Search for the cell housing the specified text and yield its (x, y) center coordinate. 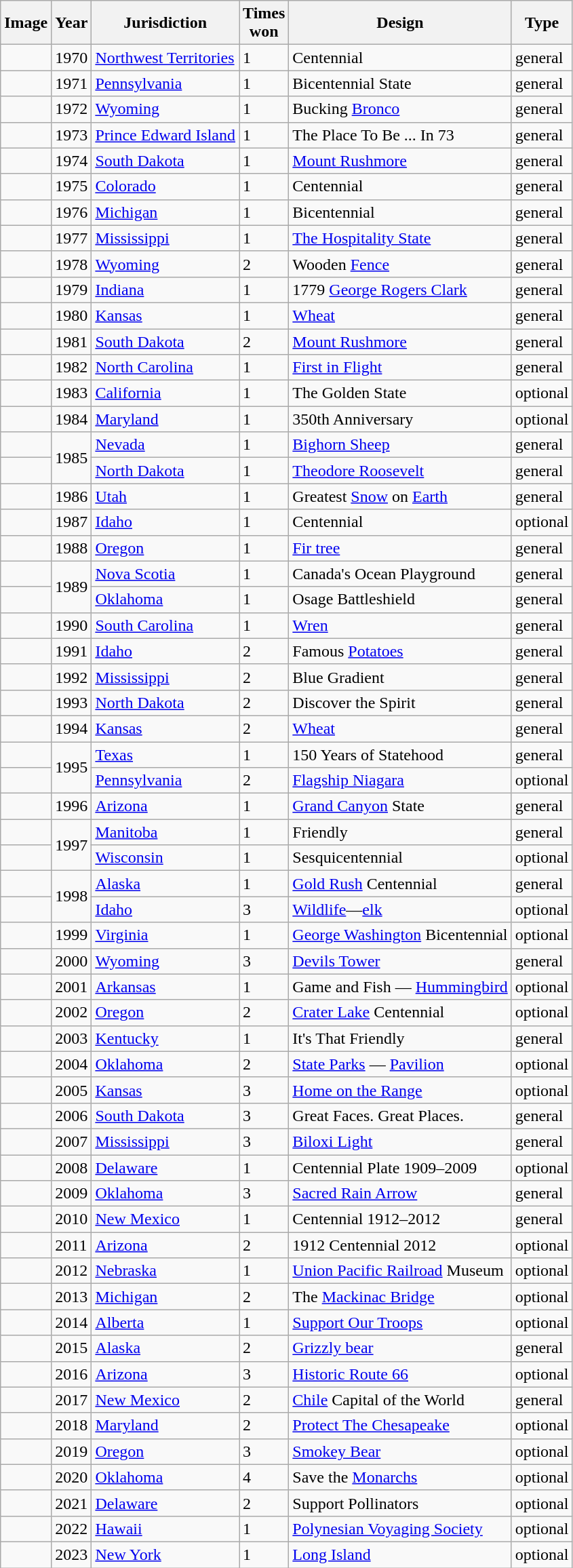
1992 (72, 677)
The Place To Be ... In 73 (400, 135)
Protect The Chesapeake (400, 1426)
Bicentennial State (400, 83)
2007 (72, 1141)
First in Flight (400, 368)
2019 (72, 1451)
Greatest Snow on Earth (400, 496)
South Carolina (165, 625)
Discover the Spirit (400, 703)
Year (72, 23)
2003 (72, 1038)
Image (26, 23)
Home on the Range (400, 1090)
Gold Rush Centennial (400, 884)
1989 (72, 587)
Wisconsin (165, 858)
Arkansas (165, 987)
Alberta (165, 1322)
Historic Route 66 (400, 1374)
1912 Centennial 2012 (400, 1245)
Biloxi Light (400, 1141)
1998 (72, 897)
1977 (72, 238)
2015 (72, 1348)
2009 (72, 1194)
State Parks — Pavilion (400, 1064)
2018 (72, 1426)
2010 (72, 1219)
1986 (72, 496)
Design (400, 23)
Colorado (165, 187)
Type (542, 23)
1990 (72, 625)
2006 (72, 1116)
150 Years of Statehood (400, 755)
2012 (72, 1271)
Nova Scotia (165, 574)
1985 (72, 458)
Utah (165, 496)
Centennial 1912–2012 (400, 1219)
1994 (72, 728)
2021 (72, 1503)
Nebraska (165, 1271)
Grand Canyon State (400, 806)
Game and Fish — Hummingbird (400, 987)
2001 (72, 987)
Manitoba (165, 832)
1981 (72, 341)
Great Faces. Great Places. (400, 1116)
Bicentennial (400, 212)
350th Anniversary (400, 419)
Save the Monarchs (400, 1477)
1987 (72, 522)
2022 (72, 1529)
California (165, 393)
2016 (72, 1374)
Hawaii (165, 1529)
The Golden State (400, 393)
2023 (72, 1554)
2017 (72, 1400)
Long Island (400, 1554)
1991 (72, 651)
1976 (72, 212)
Flagship Niagara (400, 781)
Osage Battleshield (400, 600)
1995 (72, 768)
1984 (72, 419)
Virginia (165, 935)
Bighorn Sheep (400, 445)
Support Our Troops (400, 1322)
1993 (72, 703)
1970 (72, 58)
2000 (72, 961)
Chile Capital of the World (400, 1400)
1972 (72, 109)
Centennial Plate 1909–2009 (400, 1167)
2014 (72, 1322)
1974 (72, 161)
Support Pollinators (400, 1503)
Jurisdiction (165, 23)
2005 (72, 1090)
Timeswon (264, 23)
1983 (72, 393)
Grizzly bear (400, 1348)
Famous Potatoes (400, 651)
2013 (72, 1297)
1975 (72, 187)
Northwest Territories (165, 58)
Bucking Bronco (400, 109)
1982 (72, 368)
1979 (72, 290)
Texas (165, 755)
George Washington Bicentennial (400, 935)
1779 George Rogers Clark (400, 290)
Smokey Bear (400, 1451)
Wren (400, 625)
The Hospitality State (400, 238)
2011 (72, 1245)
Canada's Ocean Playground (400, 574)
New York (165, 1554)
2020 (72, 1477)
1999 (72, 935)
The Mackinac Bridge (400, 1297)
Polynesian Voyaging Society (400, 1529)
1997 (72, 845)
1988 (72, 548)
Sacred Rain Arrow (400, 1194)
Sesquicentennial (400, 858)
1973 (72, 135)
Fir tree (400, 548)
1980 (72, 315)
Kentucky (165, 1038)
Indiana (165, 290)
Crater Lake Centennial (400, 1013)
Friendly (400, 832)
Union Pacific Railroad Museum (400, 1271)
1971 (72, 83)
Nevada (165, 445)
2004 (72, 1064)
1978 (72, 264)
2008 (72, 1167)
Theodore Roosevelt (400, 471)
Wildlife—elk (400, 909)
It's That Friendly (400, 1038)
Devils Tower (400, 961)
Prince Edward Island (165, 135)
4 (264, 1477)
Blue Gradient (400, 677)
2002 (72, 1013)
North Carolina (165, 368)
1996 (72, 806)
Wooden Fence (400, 264)
